Output the [x, y] coordinate of the center of the cell containing the given text.  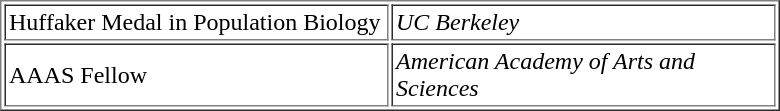
Huffaker Medal in Population Biology [196, 22]
American Academy of Arts and Sciences [584, 76]
UC Berkeley [584, 22]
AAAS Fellow [196, 76]
